Output the (x, y) coordinate of the center of the cell containing the given text.  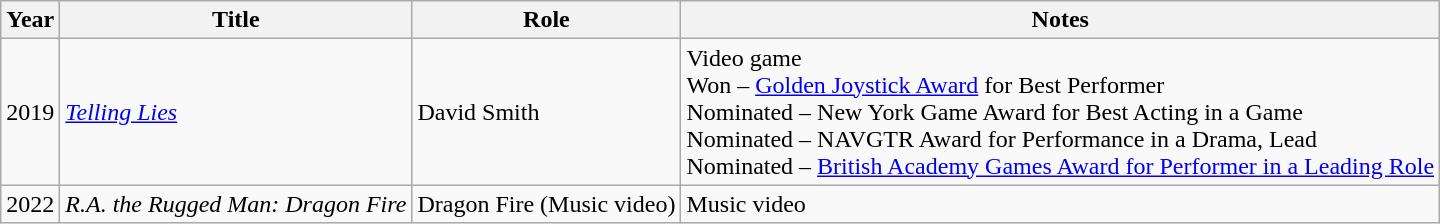
2022 (30, 204)
Year (30, 20)
Notes (1060, 20)
Telling Lies (236, 112)
R.A. the Rugged Man: Dragon Fire (236, 204)
2019 (30, 112)
Dragon Fire (Music video) (546, 204)
Music video (1060, 204)
David Smith (546, 112)
Title (236, 20)
Role (546, 20)
